Output the [X, Y] coordinate of the center of the cell containing the given text.  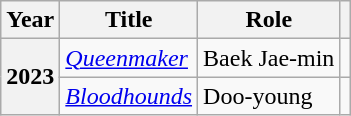
Title [129, 20]
Year [30, 20]
2023 [30, 77]
Queenmaker [129, 58]
Baek Jae-min [269, 58]
Bloodhounds [129, 96]
Role [269, 20]
Doo-young [269, 96]
